Provide the (X, Y) coordinate of the cell's center where the given text is located.  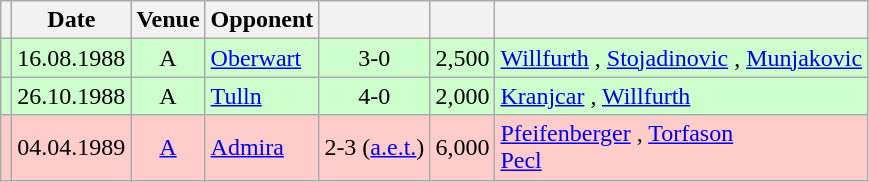
Tulln (262, 96)
Date (72, 20)
Pfeifenberger , Torfason Pecl (682, 148)
6,000 (462, 148)
2,500 (462, 58)
Opponent (262, 20)
2-3 (a.e.t.) (374, 148)
2,000 (462, 96)
Kranjcar , Willfurth (682, 96)
Venue (168, 20)
16.08.1988 (72, 58)
Willfurth , Stojadinovic , Munjakovic (682, 58)
26.10.1988 (72, 96)
Oberwart (262, 58)
4-0 (374, 96)
04.04.1989 (72, 148)
Admira (262, 148)
3-0 (374, 58)
